Identify which cell holds the provided text, then report its (X, Y) central coordinate. 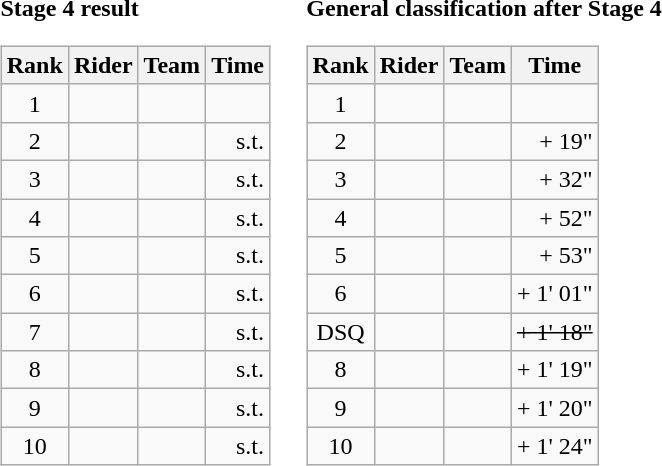
+ 1' 19" (554, 370)
+ 52" (554, 217)
+ 1' 20" (554, 408)
DSQ (340, 332)
+ 32" (554, 179)
+ 19" (554, 141)
+ 1' 18" (554, 332)
7 (34, 332)
+ 53" (554, 256)
+ 1' 01" (554, 294)
+ 1' 24" (554, 446)
